Extract the [x, y] coordinate from the center of the cell holding the provided text.  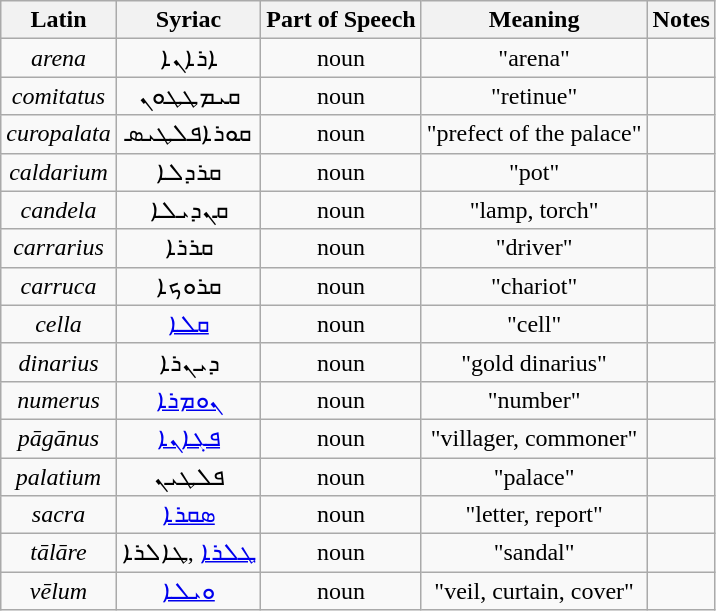
ܛܠܪܐ ,ܛܐܠܪܐ [188, 553]
"pot" [534, 172]
"arena" [534, 58]
ܩܪܪܐ [188, 248]
ܦܠܛܝܢ [188, 477]
ܩܢܕܝܠܐ [188, 210]
Syriac [188, 20]
curopalata [59, 134]
comitatus [59, 96]
ܦܓܐܢܐ [188, 438]
ܐܪܐܢܐ [188, 58]
ܢܘܡܪܐ [188, 400]
"lamp, torch" [534, 210]
ܩܘܪܐܦܠܛܝܣ [188, 134]
pāgānus [59, 438]
ܣܩܪܐ [188, 515]
numerus [59, 400]
ܩܪܕܠܐ [188, 172]
cella [59, 324]
"gold dinarius" [534, 362]
carruca [59, 286]
vēlum [59, 591]
ܩܪܘܟܐ [188, 286]
ܘܝܠܐ [188, 591]
"prefect of the palace" [534, 134]
palatium [59, 477]
ܩܝܡܛܛܘܢ [188, 96]
Latin [59, 20]
Notes [681, 20]
sacra [59, 515]
Part of Speech [341, 20]
"driver" [534, 248]
"veil, curtain, cover" [534, 591]
dinarius [59, 362]
ܩܠܐ [188, 324]
"palace" [534, 477]
"cell" [534, 324]
"letter, report" [534, 515]
"number" [534, 400]
caldarium [59, 172]
"chariot" [534, 286]
carrarius [59, 248]
tālāre [59, 553]
candela [59, 210]
ܕܝܢܪܐ [188, 362]
Meaning [534, 20]
"sandal" [534, 553]
"villager, commoner" [534, 438]
arena [59, 58]
"retinue" [534, 96]
